Locate the cell with the specified text and output its [X, Y] center coordinate. 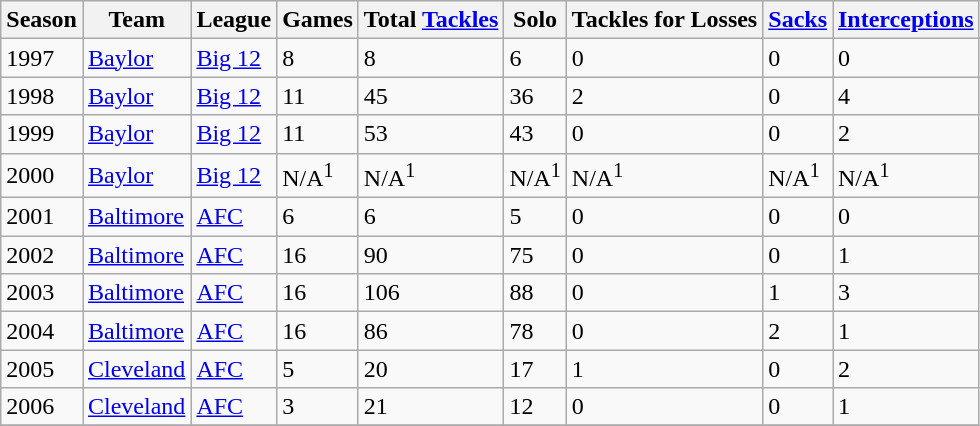
Sacks [798, 20]
2001 [42, 217]
78 [535, 331]
2002 [42, 255]
1998 [42, 96]
90 [431, 255]
2000 [42, 176]
Season [42, 20]
Total Tackles [431, 20]
53 [431, 134]
86 [431, 331]
Team [136, 20]
45 [431, 96]
Tackles for Losses [664, 20]
36 [535, 96]
1999 [42, 134]
12 [535, 407]
2003 [42, 293]
106 [431, 293]
43 [535, 134]
2005 [42, 369]
2006 [42, 407]
20 [431, 369]
2004 [42, 331]
Interceptions [906, 20]
88 [535, 293]
Solo [535, 20]
75 [535, 255]
League [234, 20]
4 [906, 96]
17 [535, 369]
Games [318, 20]
1997 [42, 58]
21 [431, 407]
